Provide the [x, y] coordinate of the cell's center where the given text is located.  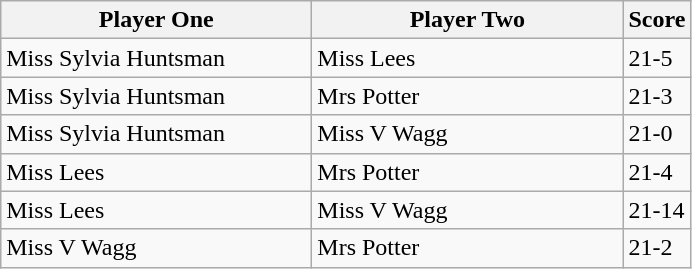
21-5 [657, 58]
21-2 [657, 248]
21-14 [657, 210]
21-4 [657, 172]
21-3 [657, 96]
Player Two [468, 20]
21-0 [657, 134]
Score [657, 20]
Player One [156, 20]
